Detect which cell encompasses the target text, then output its [x, y] center coordinate. 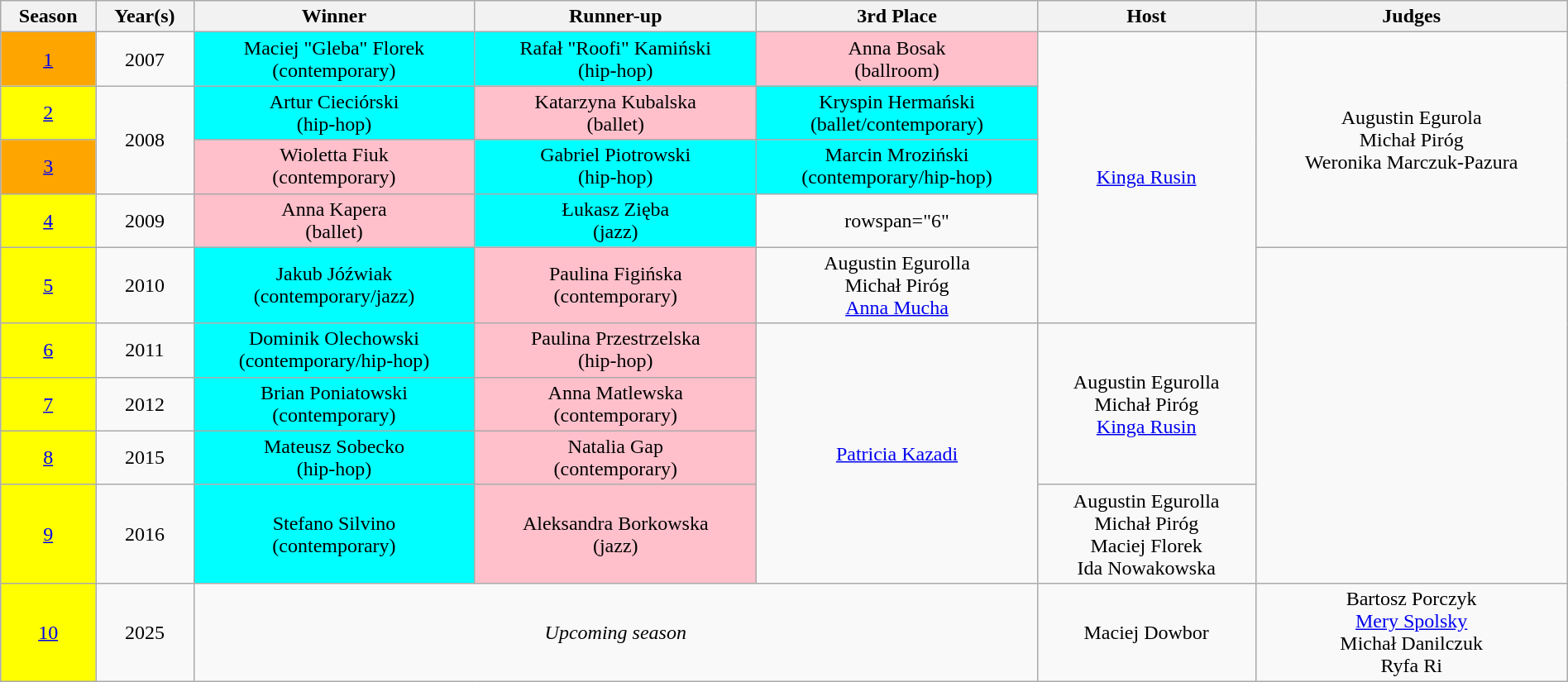
4 [48, 220]
Anna Kapera (ballet) [334, 220]
Gabriel Piotrowski (hip-hop) [615, 167]
6 [48, 351]
Natalia Gap (contemporary) [615, 458]
Upcoming season [615, 632]
2007 [146, 60]
Maciej "Gleba" Florek (contemporary) [334, 60]
2011 [146, 351]
3rd Place [897, 17]
10 [48, 632]
Maciej Dowbor [1146, 632]
2010 [146, 285]
Katarzyna Kubalska (ballet) [615, 112]
Judges [1411, 17]
8 [48, 458]
Host [1146, 17]
Jakub Jóźwiak (contemporary/jazz) [334, 285]
Paulina Przestrzelska (hip-hop) [615, 351]
2016 [146, 534]
Augustin EgurollaMichał PirógKinga Rusin [1146, 403]
Łukasz Zięba (jazz) [615, 220]
2008 [146, 140]
Wioletta Fiuk (contemporary) [334, 167]
Marcin Mroziński (contemporary/hip-hop) [897, 167]
2009 [146, 220]
Rafał "Roofi" Kamiński (hip-hop) [615, 60]
Stefano Silvino (contemporary) [334, 534]
Augustin EgurolaMichał PirógWeronika Marczuk-Pazura [1411, 140]
Augustin EgurollaMichał PirógMaciej FlorekIda Nowakowska [1146, 534]
Anna Matlewska (contemporary) [615, 403]
5 [48, 285]
Augustin EgurollaMichał PirógAnna Mucha [897, 285]
Aleksandra Borkowska (jazz) [615, 534]
rowspan="6" [897, 220]
Brian Poniatowski (contemporary) [334, 403]
Dominik Olechowski (contemporary/hip-hop) [334, 351]
Winner [334, 17]
Season [48, 17]
9 [48, 534]
2025 [146, 632]
3 [48, 167]
Artur Cieciórski (hip-hop) [334, 112]
1 [48, 60]
2012 [146, 403]
Kinga Rusin [1146, 178]
Runner-up [615, 17]
Year(s) [146, 17]
Bartosz Porczyk Mery Spolsky Michał Danilczuk Ryfa Ri [1411, 632]
Kryspin Hermański (ballet/contemporary) [897, 112]
Patricia Kazadi [897, 453]
Paulina Figińska (contemporary) [615, 285]
Anna Bosak (ballroom) [897, 60]
Mateusz Sobecko (hip-hop) [334, 458]
2015 [146, 458]
7 [48, 403]
2 [48, 112]
